Return the [X, Y] coordinate for the center point of the cell that contains the specified text.  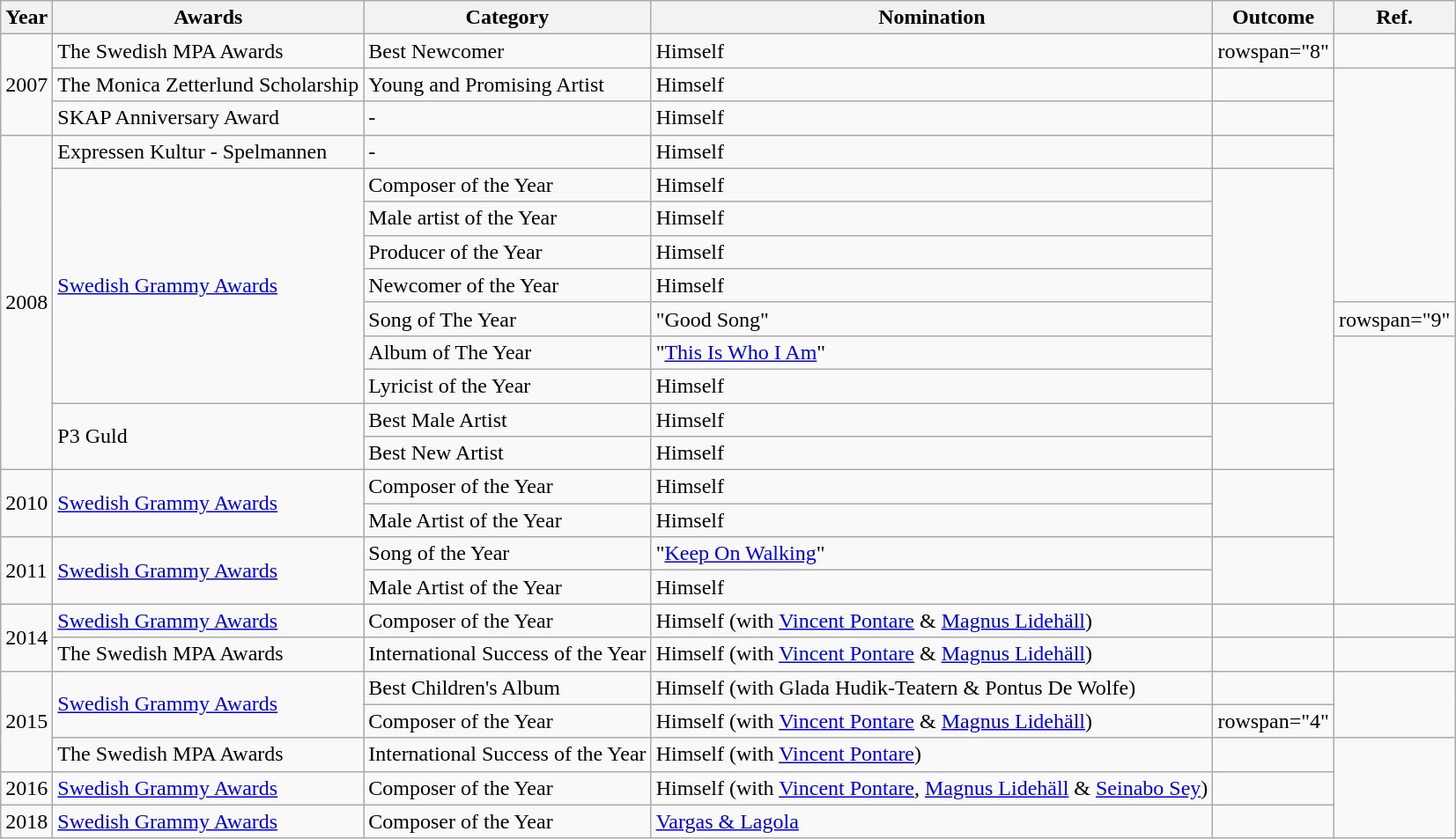
Album of The Year [507, 352]
rowspan="4" [1274, 721]
Young and Promising Artist [507, 85]
Year [26, 18]
Producer of the Year [507, 252]
Best Newcomer [507, 51]
2018 [26, 821]
2008 [26, 303]
SKAP Anniversary Award [208, 118]
Himself (with Glada Hudik-Teatern & Pontus De Wolfe) [932, 688]
Himself (with Vincent Pontare, Magnus Lidehäll & Seinabo Sey) [932, 788]
2014 [26, 637]
"Keep On Walking" [932, 554]
Expressen Kultur - Spelmannen [208, 151]
rowspan="9" [1394, 319]
Lyricist of the Year [507, 386]
Ref. [1394, 18]
2016 [26, 788]
Himself (with Vincent Pontare) [932, 754]
The Monica Zetterlund Scholarship [208, 85]
Vargas & Lagola [932, 821]
rowspan="8" [1274, 51]
2007 [26, 85]
"Good Song" [932, 319]
Male artist of the Year [507, 218]
Song of the Year [507, 554]
"This Is Who I Am" [932, 352]
P3 Guld [208, 437]
2015 [26, 721]
Awards [208, 18]
Best New Artist [507, 453]
Category [507, 18]
Song of The Year [507, 319]
Nomination [932, 18]
Best Male Artist [507, 420]
Newcomer of the Year [507, 285]
2010 [26, 504]
2011 [26, 570]
Best Children's Album [507, 688]
Outcome [1274, 18]
